Locate the cell with the specified text and output its [X, Y] center coordinate. 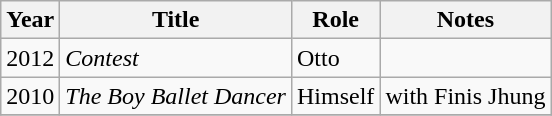
The Boy Ballet Dancer [176, 96]
Otto [335, 58]
with Finis Jhung [466, 96]
Year [30, 20]
Himself [335, 96]
Title [176, 20]
Role [335, 20]
2012 [30, 58]
2010 [30, 96]
Notes [466, 20]
Contest [176, 58]
